Identify which cell holds the provided text, then report its (x, y) central coordinate. 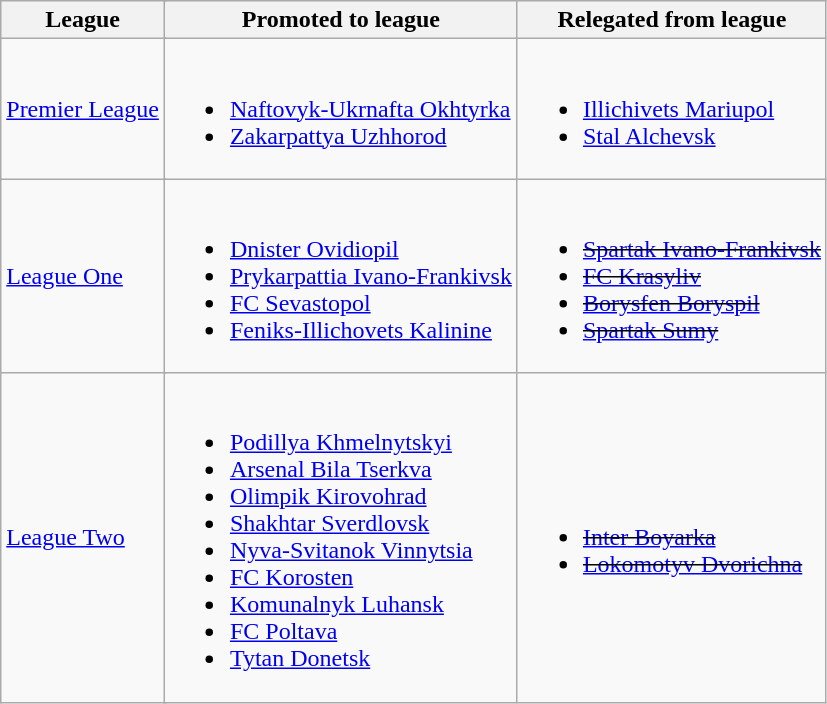
Inter BoyarkaLokomotyv Dvorichna (672, 538)
Premier League (83, 109)
Naftovyk-Ukrnafta OkhtyrkaZakarpattya Uzhhorod (340, 109)
League (83, 20)
Relegated from league (672, 20)
League Two (83, 538)
League One (83, 276)
Illichivets MariupolStal Alchevsk (672, 109)
Dnister OvidiopilPrykarpattia Ivano-FrankivskFC SevastopolFeniks-Illichovets Kalinine (340, 276)
Spartak Ivano-FrankivskFC KrasylivBorysfen BoryspilSpartak Sumy (672, 276)
Promoted to league (340, 20)
